Detect which cell encompasses the target text, then output its (x, y) center coordinate. 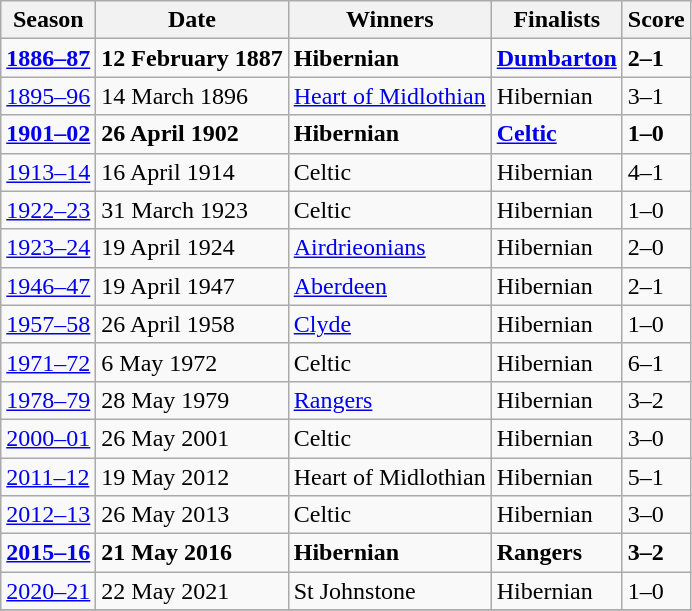
2015–16 (48, 553)
26 April 1958 (192, 324)
4–1 (656, 172)
19 April 1947 (192, 286)
6–1 (656, 362)
St Johnstone (390, 591)
26 April 1902 (192, 134)
19 April 1924 (192, 248)
1886–87 (48, 58)
2–0 (656, 248)
1978–79 (48, 400)
Airdrieonians (390, 248)
2011–12 (48, 477)
Date (192, 20)
1946–47 (48, 286)
16 April 1914 (192, 172)
5–1 (656, 477)
Finalists (556, 20)
1901–02 (48, 134)
Aberdeen (390, 286)
1971–72 (48, 362)
31 March 1923 (192, 210)
2000–01 (48, 438)
26 May 2001 (192, 438)
Season (48, 20)
12 February 1887 (192, 58)
26 May 2013 (192, 515)
19 May 2012 (192, 477)
14 March 1896 (192, 96)
28 May 1979 (192, 400)
6 May 1972 (192, 362)
Score (656, 20)
Dumbarton (556, 58)
Winners (390, 20)
3–1 (656, 96)
22 May 2021 (192, 591)
1957–58 (48, 324)
21 May 2016 (192, 553)
2020–21 (48, 591)
2012–13 (48, 515)
1922–23 (48, 210)
1895–96 (48, 96)
1923–24 (48, 248)
Clyde (390, 324)
1913–14 (48, 172)
